From the cell containing the given text, extract its center point as (X, Y) coordinate. 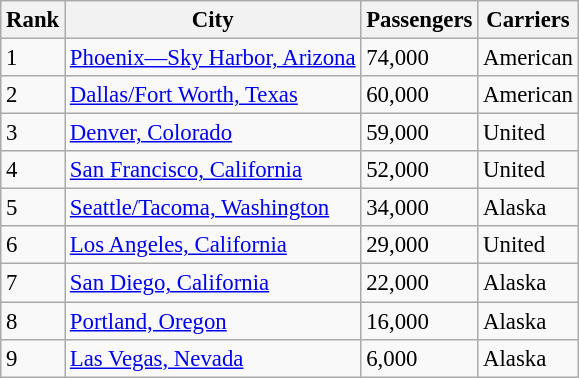
2 (33, 95)
Portland, Oregon (213, 321)
4 (33, 170)
San Diego, California (213, 283)
Carriers (528, 20)
16,000 (420, 321)
9 (33, 358)
San Francisco, California (213, 170)
Las Vegas, Nevada (213, 358)
Los Angeles, California (213, 245)
Seattle/Tacoma, Washington (213, 208)
Dallas/Fort Worth, Texas (213, 95)
59,000 (420, 133)
Denver, Colorado (213, 133)
6,000 (420, 358)
5 (33, 208)
8 (33, 321)
7 (33, 283)
Phoenix—Sky Harbor, Arizona (213, 58)
1 (33, 58)
74,000 (420, 58)
6 (33, 245)
34,000 (420, 208)
3 (33, 133)
22,000 (420, 283)
Rank (33, 20)
60,000 (420, 95)
29,000 (420, 245)
52,000 (420, 170)
City (213, 20)
Passengers (420, 20)
